Capture the cell that displays the provided text and extract its (X, Y) central coordinate. 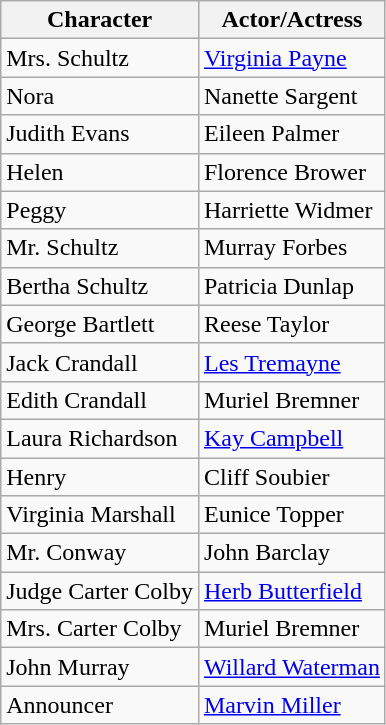
Mr. Schultz (100, 248)
Cliff Soubier (292, 477)
Actor/Actress (292, 20)
Character (100, 20)
Florence Brower (292, 172)
Judge Carter Colby (100, 591)
Marvin Miller (292, 705)
Peggy (100, 210)
Harriette Widmer (292, 210)
Virginia Payne (292, 58)
Mrs. Schultz (100, 58)
Reese Taylor (292, 324)
Mr. Conway (100, 553)
Laura Richardson (100, 438)
Jack Crandall (100, 362)
Virginia Marshall (100, 515)
Willard Waterman (292, 667)
Edith Crandall (100, 400)
Nora (100, 96)
John Barclay (292, 553)
Bertha Schultz (100, 286)
Kay Campbell (292, 438)
Judith Evans (100, 134)
Murray Forbes (292, 248)
Patricia Dunlap (292, 286)
Announcer (100, 705)
George Bartlett (100, 324)
Eileen Palmer (292, 134)
Eunice Topper (292, 515)
John Murray (100, 667)
Les Tremayne (292, 362)
Nanette Sargent (292, 96)
Herb Butterfield (292, 591)
Henry (100, 477)
Mrs. Carter Colby (100, 629)
Helen (100, 172)
